Locate the cell with the specified text and output its (X, Y) center coordinate. 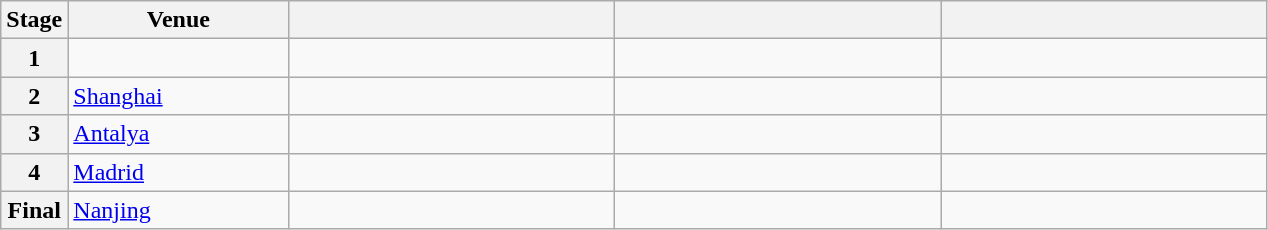
1 (34, 58)
3 (34, 134)
2 (34, 96)
Antalya (178, 134)
Shanghai (178, 96)
Final (34, 210)
Venue (178, 20)
4 (34, 172)
Nanjing (178, 210)
Madrid (178, 172)
Stage (34, 20)
